Capture the cell that displays the provided text and extract its [X, Y] central coordinate. 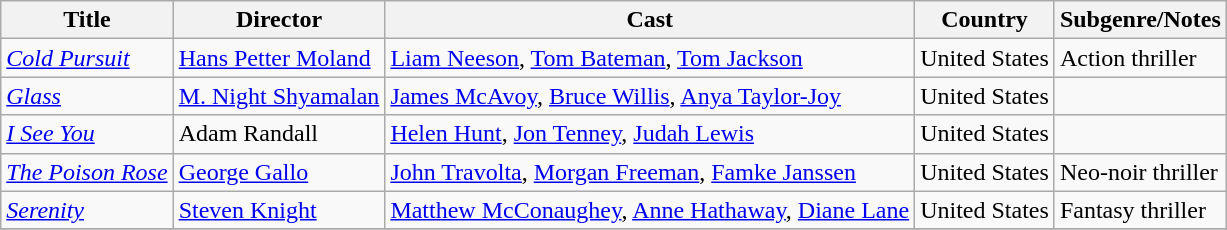
Serenity [87, 210]
The Poison Rose [87, 172]
Adam Randall [279, 134]
Neo-noir thriller [1140, 172]
Helen Hunt, Jon Tenney, Judah Lewis [650, 134]
James McAvoy, Bruce Willis, Anya Taylor-Joy [650, 96]
Glass [87, 96]
Liam Neeson, Tom Bateman, Tom Jackson [650, 58]
I See You [87, 134]
Fantasy thriller [1140, 210]
Cold Pursuit [87, 58]
Matthew McConaughey, Anne Hathaway, Diane Lane [650, 210]
Director [279, 20]
Steven Knight [279, 210]
Title [87, 20]
Subgenre/Notes [1140, 20]
Cast [650, 20]
Country [985, 20]
M. Night Shyamalan [279, 96]
Hans Petter Moland [279, 58]
John Travolta, Morgan Freeman, Famke Janssen [650, 172]
Action thriller [1140, 58]
George Gallo [279, 172]
